Search for the cell housing the specified text and yield its (x, y) center coordinate. 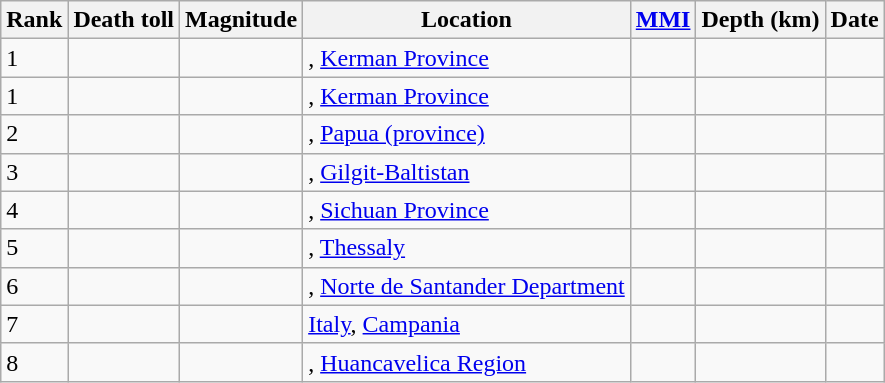
4 (34, 210)
, Gilgit-Baltistan (467, 172)
, Huancavelica Region (467, 362)
3 (34, 172)
5 (34, 248)
Italy, Campania (467, 324)
MMI (663, 20)
Rank (34, 20)
8 (34, 362)
, Thessaly (467, 248)
, Sichuan Province (467, 210)
Death toll (124, 20)
2 (34, 134)
, Norte de Santander Department (467, 286)
, Papua (province) (467, 134)
7 (34, 324)
Depth (km) (760, 20)
6 (34, 286)
Magnitude (242, 20)
Location (467, 20)
Date (854, 20)
